Pinpoint the cell where the given text exists, returning its (x, y) midpoint coordinate. 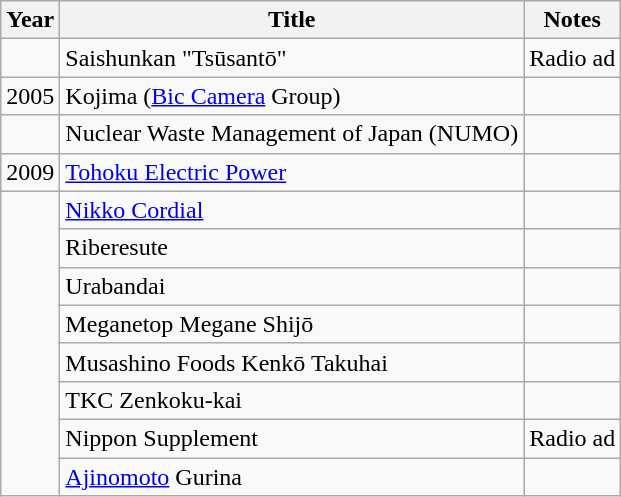
Riberesute (292, 248)
2009 (30, 172)
Nikko Cordial (292, 210)
2005 (30, 96)
Urabandai (292, 286)
Nippon Supplement (292, 438)
Nuclear Waste Management of Japan (NUMO) (292, 134)
Title (292, 20)
TKC Zenkoku-kai (292, 400)
Tohoku Electric Power (292, 172)
Year (30, 20)
Saishunkan "Tsūsantō" (292, 58)
Kojima (Bic Camera Group) (292, 96)
Meganetop Megane Shijō (292, 324)
Ajinomoto Gurina (292, 477)
Notes (572, 20)
Musashino Foods Kenkō Takuhai (292, 362)
